Provide the (x, y) coordinate of the cell's center where the given text is located.  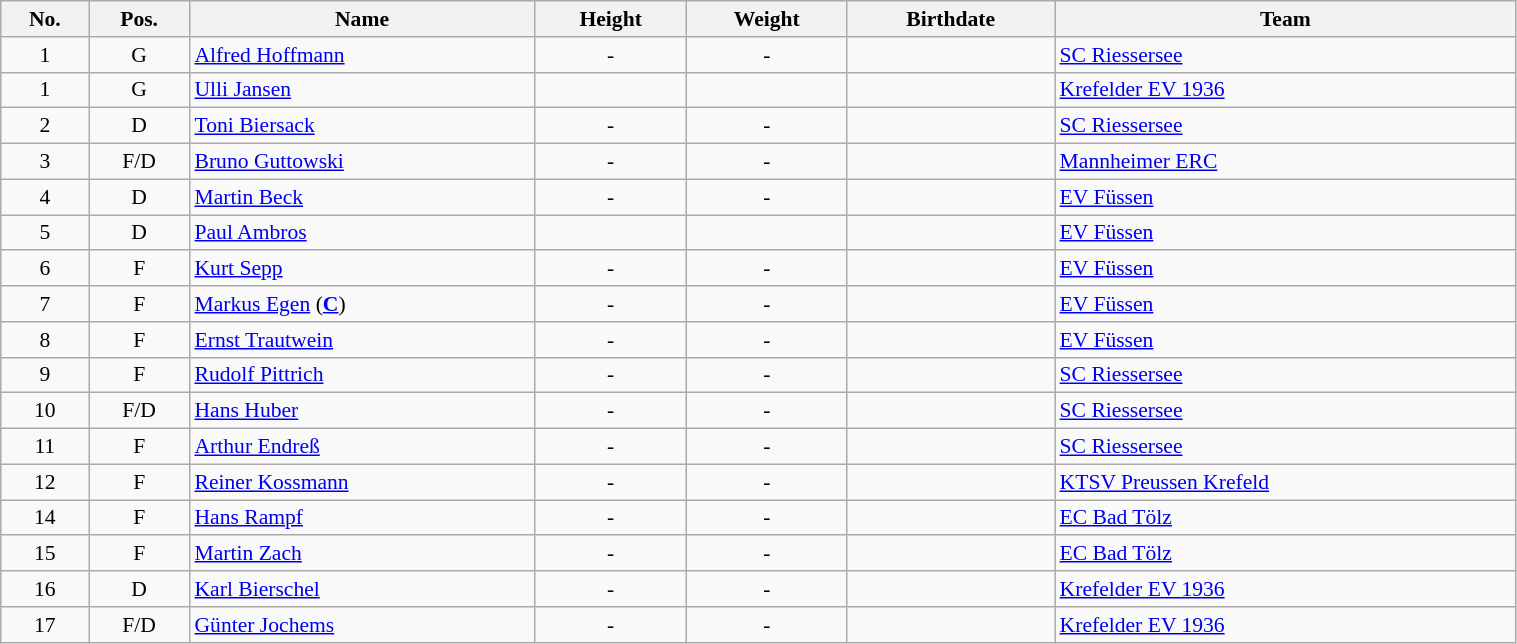
Karl Bierschel (362, 589)
No. (45, 19)
Markus Egen (C) (362, 304)
15 (45, 554)
Weight (767, 19)
7 (45, 304)
Toni Biersack (362, 126)
2 (45, 126)
Bruno Guttowski (362, 162)
16 (45, 589)
Ulli Jansen (362, 90)
Martin Zach (362, 554)
Alfred Hoffmann (362, 55)
Ernst Trautwein (362, 340)
Team (1286, 19)
Paul Ambros (362, 233)
4 (45, 197)
Height (611, 19)
Mannheimer ERC (1286, 162)
KTSV Preussen Krefeld (1286, 482)
11 (45, 447)
Pos. (140, 19)
14 (45, 518)
3 (45, 162)
5 (45, 233)
Kurt Sepp (362, 269)
Arthur Endreß (362, 447)
6 (45, 269)
Birthdate (951, 19)
Name (362, 19)
Günter Jochems (362, 625)
8 (45, 340)
17 (45, 625)
Martin Beck (362, 197)
Hans Rampf (362, 518)
Hans Huber (362, 411)
12 (45, 482)
Reiner Kossmann (362, 482)
9 (45, 375)
Rudolf Pittrich (362, 375)
10 (45, 411)
